Capture the cell that displays the provided text and extract its (X, Y) central coordinate. 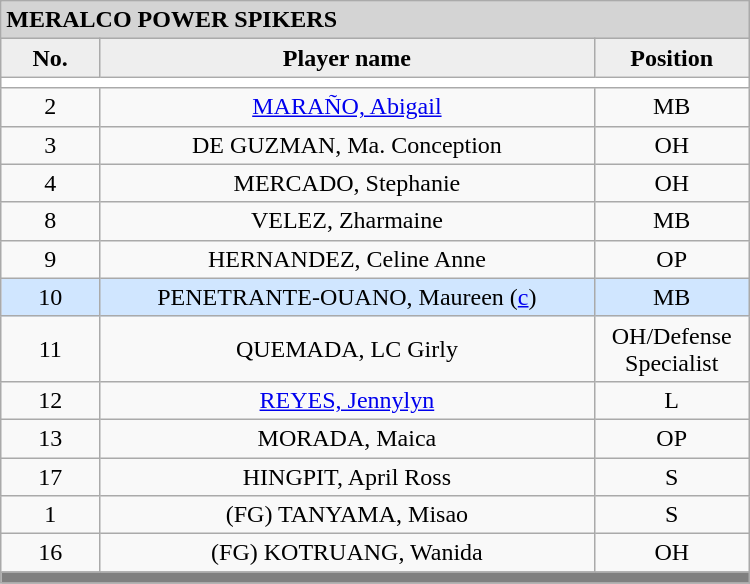
L (672, 400)
REYES, Jennylyn (348, 400)
16 (50, 553)
QUEMADA, LC Girly (348, 348)
OH/Defense Specialist (672, 348)
MORADA, Maica (348, 438)
HINGPIT, April Ross (348, 477)
11 (50, 348)
13 (50, 438)
MERCADO, Stephanie (348, 183)
(FG) KOTRUANG, Wanida (348, 553)
MARAÑO, Abigail (348, 107)
10 (50, 297)
Position (672, 58)
1 (50, 515)
12 (50, 400)
DE GUZMAN, Ma. Conception (348, 145)
4 (50, 183)
(FG) TANYAMA, Misao (348, 515)
2 (50, 107)
9 (50, 259)
8 (50, 221)
PENETRANTE-OUANO, Maureen (c) (348, 297)
3 (50, 145)
No. (50, 58)
Player name (348, 58)
HERNANDEZ, Celine Anne (348, 259)
VELEZ, Zharmaine (348, 221)
17 (50, 477)
MERALCO POWER SPIKERS (375, 20)
